From the cell containing the given text, extract its center point as [X, Y] coordinate. 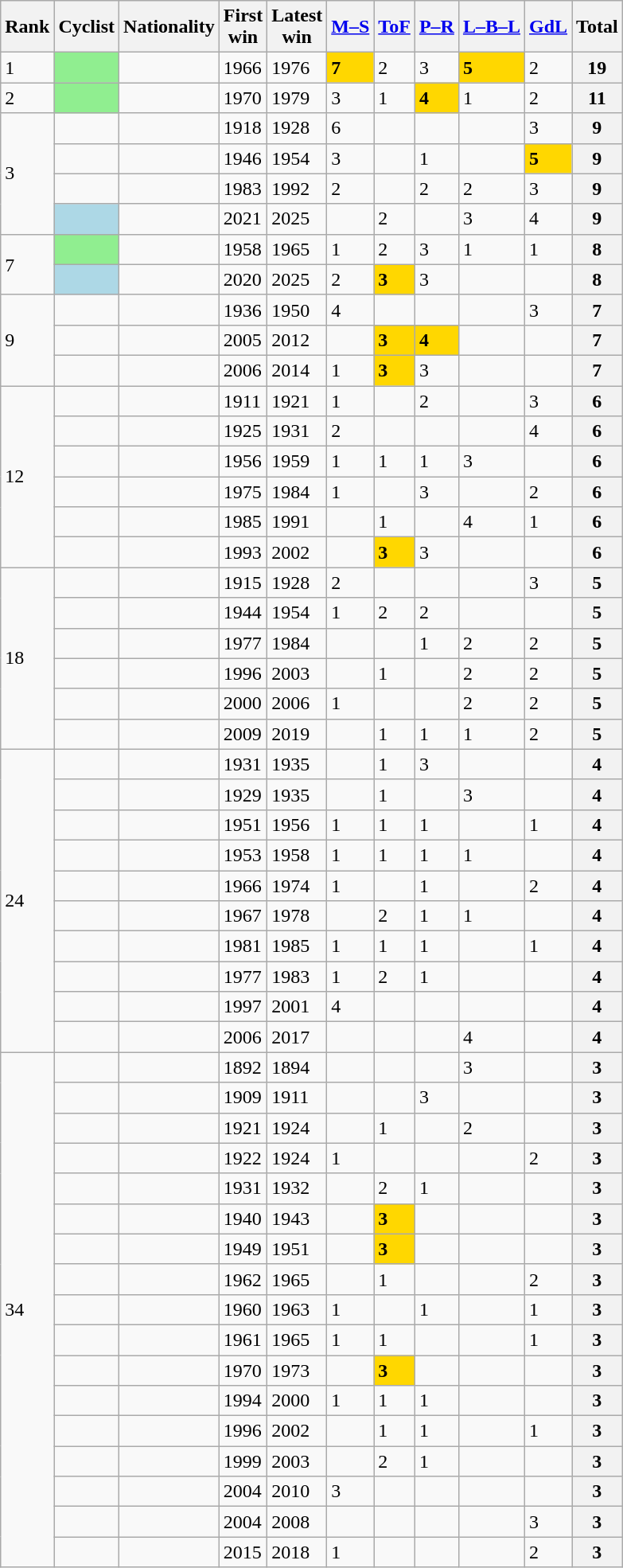
L–B–L [492, 27]
34 [27, 1310]
1949 [243, 1249]
1999 [243, 1461]
1975 [243, 492]
2005 [243, 340]
1978 [298, 916]
1943 [298, 1219]
Rank [27, 27]
1962 [243, 1279]
1976 [298, 68]
1925 [243, 431]
ToF [395, 27]
1993 [243, 552]
1961 [243, 1340]
2020 [243, 279]
2010 [298, 1492]
1894 [298, 1067]
1967 [243, 916]
2001 [298, 1007]
1946 [243, 158]
1929 [243, 794]
1922 [243, 1158]
1892 [243, 1067]
12 [27, 476]
Latestwin [298, 27]
2021 [243, 219]
24 [27, 901]
2008 [298, 1522]
1959 [298, 462]
1960 [243, 1309]
1940 [243, 1219]
18 [27, 658]
19 [598, 68]
2018 [298, 1552]
1915 [243, 583]
1918 [243, 128]
P–R [436, 27]
2009 [243, 734]
1950 [298, 310]
Total [598, 27]
1944 [243, 613]
Nationality [169, 27]
1963 [298, 1309]
1981 [243, 946]
1997 [243, 1007]
1991 [298, 522]
GdL [547, 27]
1936 [243, 310]
1932 [298, 1188]
Cyclist [87, 27]
2014 [298, 370]
M–S [350, 27]
1994 [243, 1401]
11 [598, 98]
1953 [243, 855]
2012 [298, 340]
1979 [298, 98]
1992 [298, 189]
1909 [243, 1098]
1973 [298, 1370]
2017 [298, 1037]
2015 [243, 1552]
1974 [298, 886]
2019 [298, 734]
Firstwin [243, 27]
